Pinpoint the cell where the given text exists, returning its [x, y] midpoint coordinate. 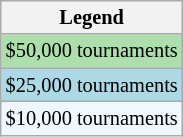
$25,000 tournaments [92, 85]
$50,000 tournaments [92, 51]
$10,000 tournaments [92, 118]
Legend [92, 17]
